From the cell containing the given text, extract its center point as (x, y) coordinate. 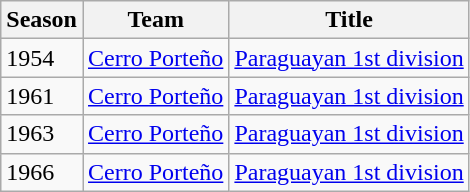
1963 (42, 134)
Season (42, 20)
Title (349, 20)
Team (155, 20)
1961 (42, 96)
1966 (42, 172)
1954 (42, 58)
